Return the [x, y] coordinate for the center point of the cell that contains the specified text.  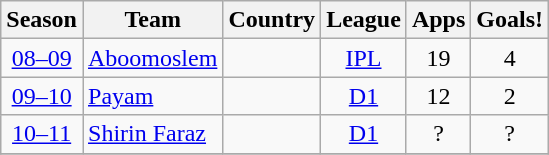
Shirin Faraz [152, 134]
08–09 [42, 58]
4 [510, 58]
Aboomoslem [152, 58]
19 [438, 58]
12 [438, 96]
Apps [438, 20]
Country [272, 20]
League [364, 20]
2 [510, 96]
Goals! [510, 20]
09–10 [42, 96]
10–11 [42, 134]
IPL [364, 58]
Season [42, 20]
Payam [152, 96]
Team [152, 20]
